Search for the cell housing the specified text and yield its (X, Y) center coordinate. 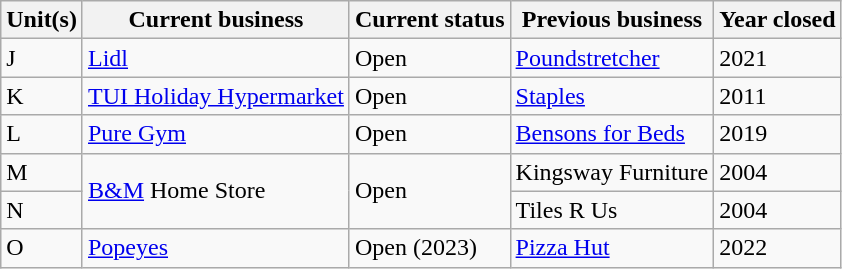
N (42, 210)
Unit(s) (42, 20)
2021 (778, 58)
O (42, 248)
Kingsway Furniture (612, 172)
Pizza Hut (612, 248)
2022 (778, 248)
M (42, 172)
Lidl (216, 58)
Pure Gym (216, 134)
Poundstretcher (612, 58)
Bensons for Beds (612, 134)
2019 (778, 134)
J (42, 58)
Tiles R Us (612, 210)
Current status (430, 20)
K (42, 96)
Staples (612, 96)
TUI Holiday Hypermarket (216, 96)
Popeyes (216, 248)
2011 (778, 96)
L (42, 134)
Year closed (778, 20)
Current business (216, 20)
Open (2023) (430, 248)
B&M Home Store (216, 191)
Previous business (612, 20)
